Return the (x, y) coordinate for the center point of the cell that contains the specified text.  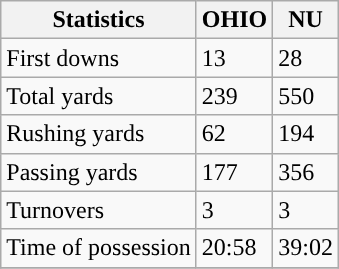
Rushing yards (99, 134)
194 (306, 134)
First downs (99, 58)
Turnovers (99, 210)
Time of possession (99, 248)
Passing yards (99, 172)
356 (306, 172)
28 (306, 58)
239 (234, 96)
Statistics (99, 20)
177 (234, 172)
OHIO (234, 20)
62 (234, 134)
Total yards (99, 96)
20:58 (234, 248)
39:02 (306, 248)
NU (306, 20)
550 (306, 96)
13 (234, 58)
